Scan for the cell matching the given text and deliver its (x, y) coordinate at center. 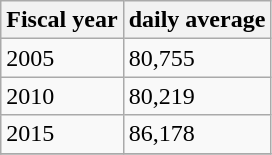
2015 (62, 134)
86,178 (197, 134)
80,219 (197, 96)
2010 (62, 96)
80,755 (197, 58)
daily average (197, 20)
Fiscal year (62, 20)
2005 (62, 58)
